Pinpoint the cell where the given text exists, returning its [x, y] midpoint coordinate. 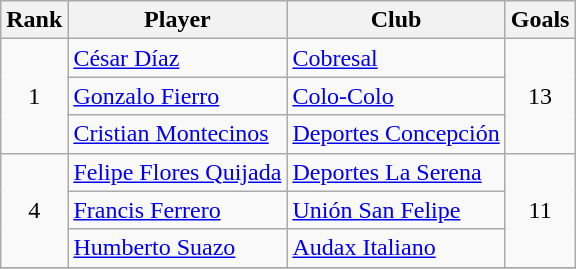
13 [540, 96]
Audax Italiano [396, 248]
1 [34, 96]
Cristian Montecinos [178, 134]
Gonzalo Fierro [178, 96]
Player [178, 20]
Francis Ferrero [178, 210]
Deportes La Serena [396, 172]
Cobresal [396, 58]
4 [34, 210]
Felipe Flores Quijada [178, 172]
Colo-Colo [396, 96]
Deportes Concepción [396, 134]
Unión San Felipe [396, 210]
Humberto Suazo [178, 248]
Goals [540, 20]
Club [396, 20]
César Díaz [178, 58]
11 [540, 210]
Rank [34, 20]
